For the text-containing cell, return its midpoint in [x, y] coordinate format. 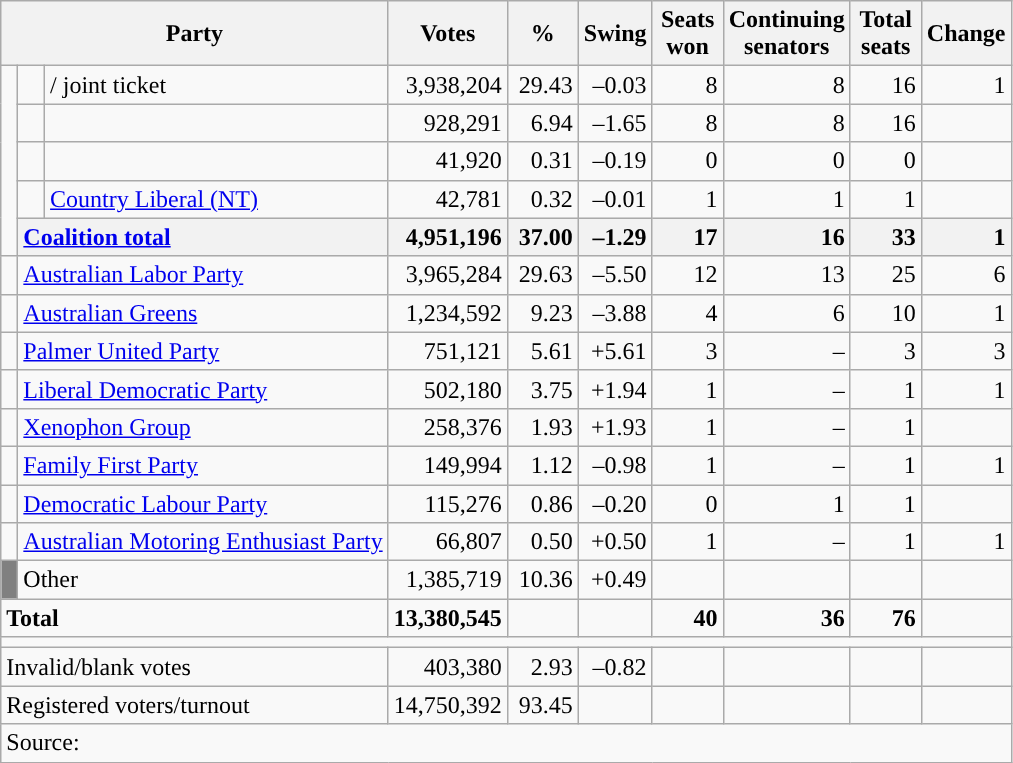
Seats won [688, 34]
33 [886, 237]
29.43 [542, 85]
Change [966, 34]
29.63 [542, 275]
Australian Greens [203, 313]
Party [194, 34]
–0.20 [615, 503]
13 [786, 275]
–0.19 [615, 161]
Continuing senators [786, 34]
–1.29 [615, 237]
2.93 [542, 667]
+0.49 [615, 580]
1,385,719 [448, 580]
9.23 [542, 313]
Democratic Labour Party [203, 503]
Source: [506, 743]
Country Liberal (NT) [217, 199]
1,234,592 [448, 313]
–0.98 [615, 465]
+1.93 [615, 427]
Australian Motoring Enthusiast Party [203, 542]
+5.61 [615, 351]
3,965,284 [448, 275]
149,994 [448, 465]
17 [688, 237]
40 [688, 618]
Invalid/blank votes [194, 667]
751,121 [448, 351]
36 [786, 618]
/ joint ticket [217, 85]
928,291 [448, 123]
12 [688, 275]
0.32 [542, 199]
41,920 [448, 161]
258,376 [448, 427]
–1.65 [615, 123]
5.61 [542, 351]
6.94 [542, 123]
–3.88 [615, 313]
Family First Party [203, 465]
Total [194, 618]
3,938,204 [448, 85]
Swing [615, 34]
Registered voters/turnout [194, 705]
76 [886, 618]
1.12 [542, 465]
14,750,392 [448, 705]
Xenophon Group [203, 427]
37.00 [542, 237]
Australian Labor Party [203, 275]
93.45 [542, 705]
0.50 [542, 542]
0.31 [542, 161]
Other [203, 580]
–0.01 [615, 199]
3.75 [542, 389]
Votes [448, 34]
–5.50 [615, 275]
Liberal Democratic Party [203, 389]
0.86 [542, 503]
4,951,196 [448, 237]
1.93 [542, 427]
42,781 [448, 199]
% [542, 34]
13,380,545 [448, 618]
Total seats [886, 34]
Coalition total [203, 237]
+1.94 [615, 389]
502,180 [448, 389]
25 [886, 275]
–0.03 [615, 85]
4 [688, 313]
66,807 [448, 542]
10 [886, 313]
Palmer United Party [203, 351]
–0.82 [615, 667]
115,276 [448, 503]
10.36 [542, 580]
+0.50 [615, 542]
403,380 [448, 667]
